Detect which cell encompasses the target text, then output its [x, y] center coordinate. 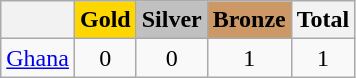
Ghana [38, 58]
Bronze [249, 20]
Gold [105, 20]
Total [323, 20]
Silver [172, 20]
